Determine the [X, Y] coordinate at the center of the cell enclosing the given text.  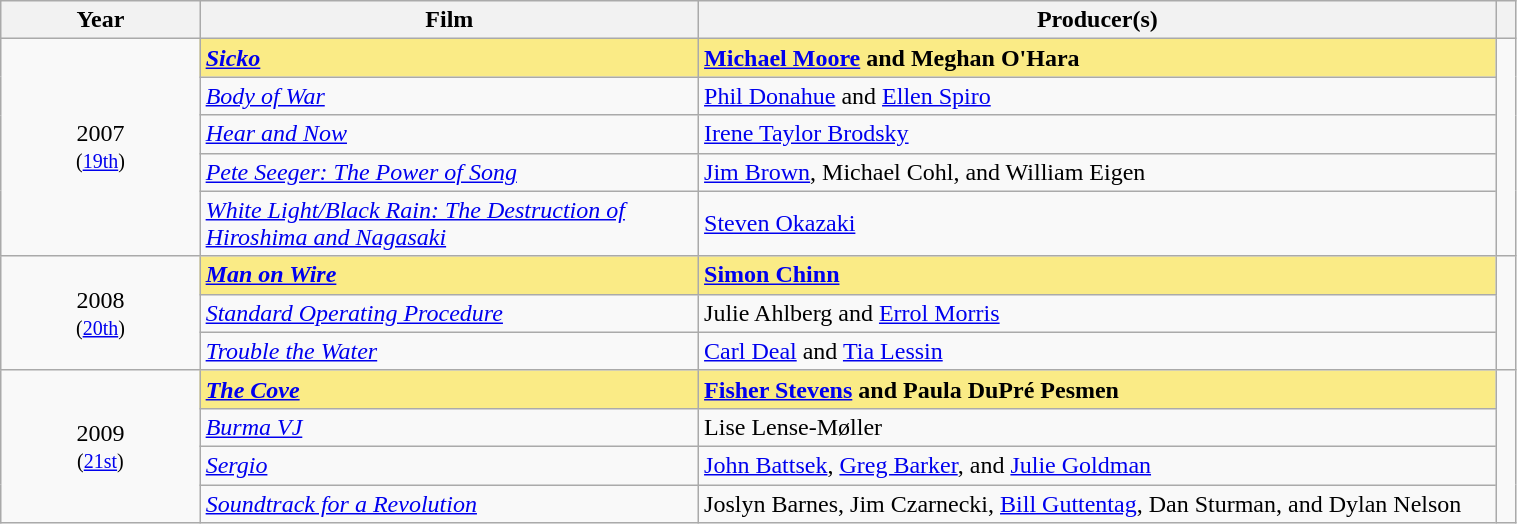
Burma VJ [449, 427]
Irene Taylor Brodsky [1098, 134]
Simon Chinn [1098, 275]
The Cove [449, 389]
Joslyn Barnes, Jim Czarnecki, Bill Guttentag, Dan Sturman, and Dylan Nelson [1098, 503]
Sergio [449, 465]
Producer(s) [1098, 20]
Trouble the Water [449, 351]
2007(19th) [100, 148]
2008(20th) [100, 313]
Standard Operating Procedure [449, 313]
Carl Deal and Tia Lessin [1098, 351]
Year [100, 20]
Film [449, 20]
Soundtrack for a Revolution [449, 503]
Michael Moore and Meghan O'Hara [1098, 58]
Phil Donahue and Ellen Spiro [1098, 96]
John Battsek, Greg Barker, and Julie Goldman [1098, 465]
White Light/Black Rain: The Destruction of Hiroshima and Nagasaki [449, 224]
2009(21st) [100, 446]
Body of War [449, 96]
Lise Lense-Møller [1098, 427]
Jim Brown, Michael Cohl, and William Eigen [1098, 172]
Julie Ahlberg and Errol Morris [1098, 313]
Hear and Now [449, 134]
Sicko [449, 58]
Pete Seeger: The Power of Song [449, 172]
Steven Okazaki [1098, 224]
Man on Wire [449, 275]
Fisher Stevens and Paula DuPré Pesmen [1098, 389]
